Extract the (X, Y) coordinate from the center of the cell holding the provided text.  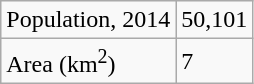
50,101 (214, 20)
Population, 2014 (88, 20)
7 (214, 62)
Area (km2) (88, 62)
